For the text-containing cell, return its midpoint in [x, y] coordinate format. 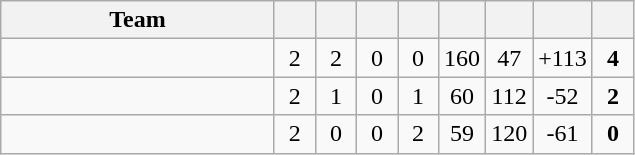
Team [138, 20]
+113 [563, 58]
47 [510, 58]
4 [612, 58]
160 [462, 58]
-61 [563, 134]
-52 [563, 96]
59 [462, 134]
60 [462, 96]
112 [510, 96]
120 [510, 134]
